Scan for the cell matching the given text and deliver its [x, y] coordinate at center. 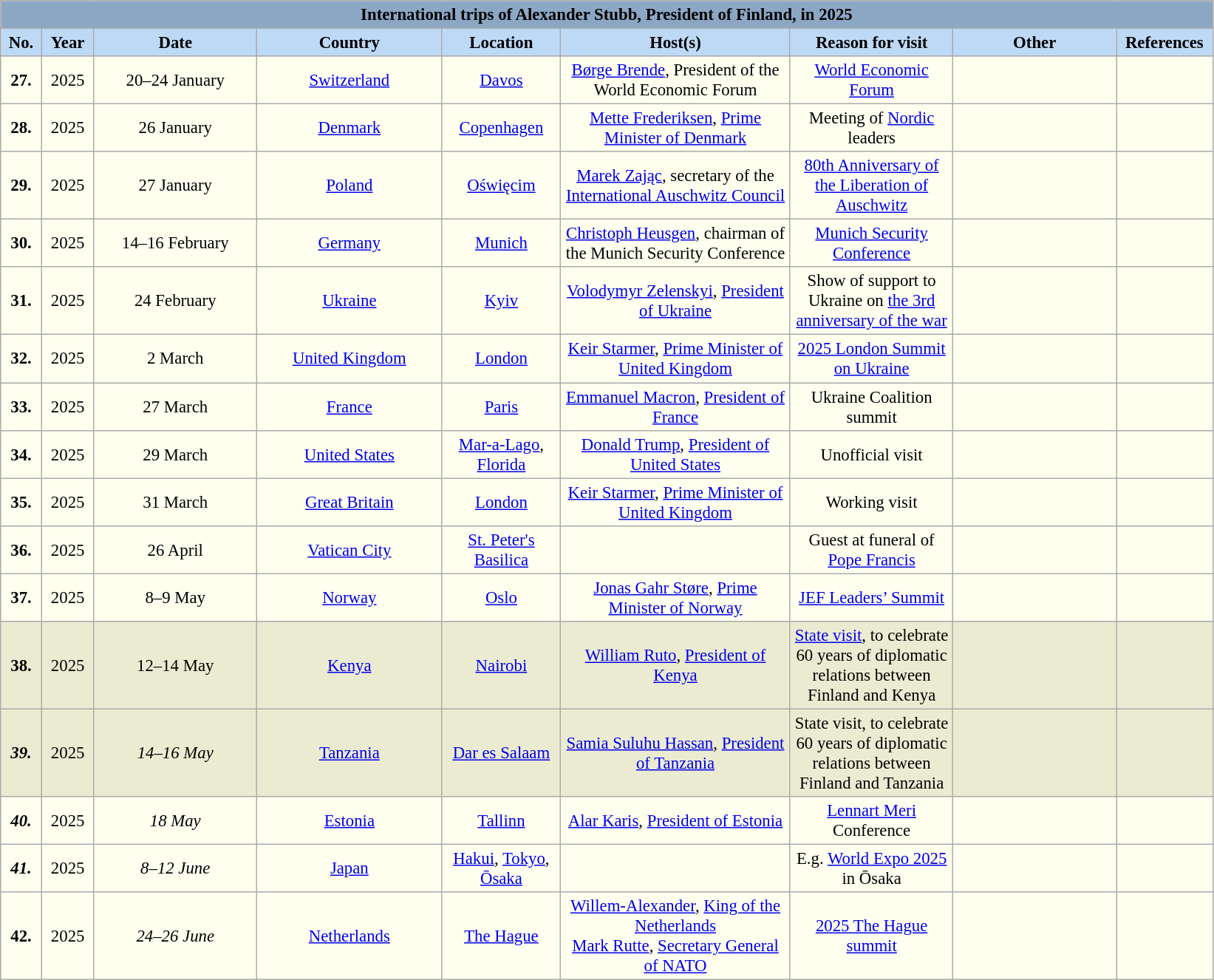
31. [21, 302]
38. [21, 665]
Host(s) [675, 43]
32. [21, 359]
Reason for visit [872, 43]
30. [21, 244]
No. [21, 43]
14–16 February [176, 244]
Alar Karis, President of Estonia [675, 820]
Christoph Heusgen, chairman of the Munich Security Conference [675, 244]
France [350, 406]
35. [21, 503]
State visit, to celebrate 60 years of diplomatic relations between Finland and Tanzania [872, 752]
Kyiv [501, 302]
28. [21, 129]
Great Britain [350, 503]
Willem-Alexander, King of the NetherlandsMark Rutte, Secretary General of NATO [675, 936]
Location [501, 43]
Germany [350, 244]
Tanzania [350, 752]
Guest at funeral of Pope Francis [872, 550]
Estonia [350, 820]
Year [68, 43]
Netherlands [350, 936]
United Kingdom [350, 359]
St. Peter's Basilica [501, 550]
2025 London Summit on Ukraine [872, 359]
Volodymyr Zelenskyi, President of Ukraine [675, 302]
Munich Security Conference [872, 244]
Jonas Gahr Støre, Prime Minister of Norway [675, 597]
Dar es Salaam [501, 752]
William Ruto, President of Kenya [675, 665]
36. [21, 550]
42. [21, 936]
State visit, to celebrate 60 years of diplomatic relations between Finland and Kenya [872, 665]
Davos [501, 80]
Marek Zając, secretary of the International Auschwitz Council [675, 186]
References [1164, 43]
18 May [176, 820]
Tallinn [501, 820]
29. [21, 186]
Copenhagen [501, 129]
Unofficial visit [872, 454]
Samia Suluhu Hassan, President of Tanzania [675, 752]
Nairobi [501, 665]
Emmanuel Macron, President of France [675, 406]
Show of support to Ukraine on the 3rd anniversary of the war [872, 302]
40. [21, 820]
8–12 June [176, 868]
World Economic Forum [872, 80]
Meeting of Nordic leaders [872, 129]
Børge Brende, President of the World Economic Forum [675, 80]
Munich [501, 244]
Oświęcim [501, 186]
Other [1034, 43]
United States [350, 454]
8–9 May [176, 597]
Oslo [501, 597]
JEF Leaders’ Summit [872, 597]
37. [21, 597]
29 March [176, 454]
20–24 January [176, 80]
Paris [501, 406]
80th Anniversary of the Liberation of Auschwitz [872, 186]
Japan [350, 868]
12–14 May [176, 665]
Denmark [350, 129]
The Hague [501, 936]
Ukraine Coalition summit [872, 406]
24 February [176, 302]
33. [21, 406]
31 March [176, 503]
34. [21, 454]
Country [350, 43]
27. [21, 80]
26 April [176, 550]
27 January [176, 186]
Ukraine [350, 302]
41. [21, 868]
2025 The Hague summit [872, 936]
Switzerland [350, 80]
Norway [350, 597]
27 March [176, 406]
Mette Frederiksen, Prime Minister of Denmark [675, 129]
Working visit [872, 503]
Lennart Meri Conference [872, 820]
Donald Trump, President of United States [675, 454]
Mar-a-Lago,Florida [501, 454]
Poland [350, 186]
Date [176, 43]
24–26 June [176, 936]
International trips of Alexander Stubb, President of Finland, in 2025 [607, 15]
39. [21, 752]
E.g. World Expo 2025 in Ōsaka [872, 868]
2 March [176, 359]
Vatican City [350, 550]
Kenya [350, 665]
26 January [176, 129]
Hakui, Tokyo, Ōsaka [501, 868]
14–16 May [176, 752]
